Return the [x, y] coordinate for the center point of the cell that contains the specified text.  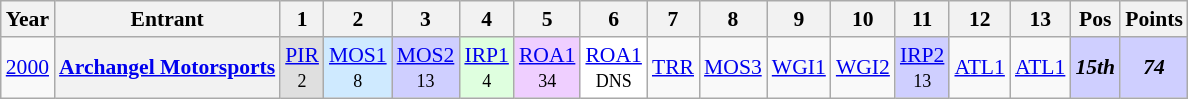
11 [922, 19]
7 [673, 19]
TRR [673, 68]
IRP2 13 [922, 68]
WGI1 [799, 68]
ROA1DNS [614, 68]
Entrant [167, 19]
MOS18 [358, 68]
8 [733, 19]
12 [979, 19]
PIR2 [302, 68]
15th [1095, 68]
10 [863, 19]
2000 [28, 68]
WGI2 [863, 68]
Year [28, 19]
5 [548, 19]
ROA134 [548, 68]
Points [1154, 19]
3 [426, 19]
6 [614, 19]
Pos [1095, 19]
2 [358, 19]
MOS213 [426, 68]
IRP14 [486, 68]
74 [1154, 68]
Archangel Motorsports [167, 68]
4 [486, 19]
MOS3 [733, 68]
13 [1040, 19]
1 [302, 19]
9 [799, 19]
